Return the (x, y) coordinate for the center point of the cell that contains the specified text.  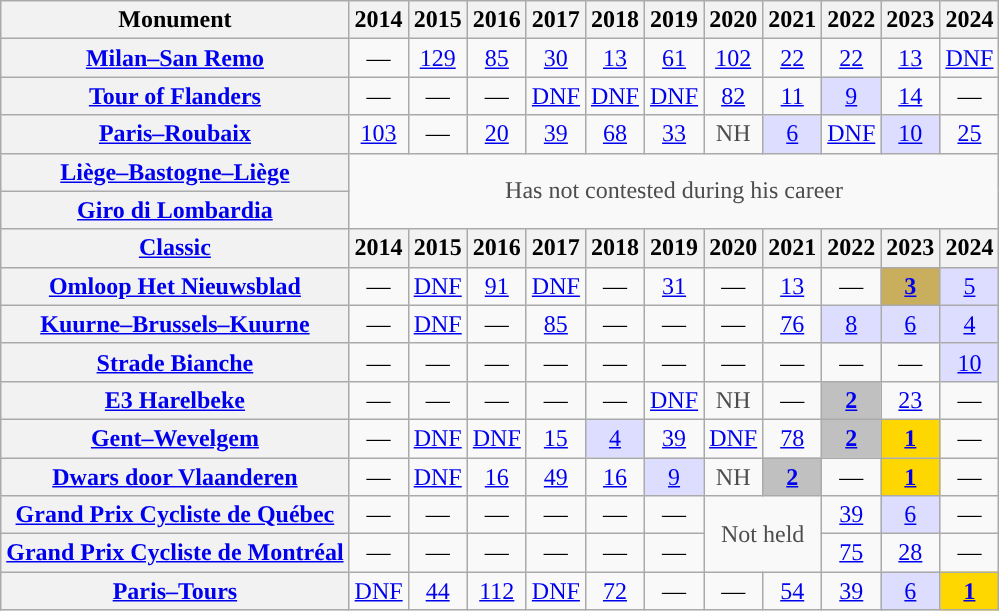
31 (674, 286)
Strade Bianche (175, 362)
76 (792, 324)
Milan–San Remo (175, 58)
Kuurne–Brussels–Kuurne (175, 324)
102 (734, 58)
11 (792, 96)
23 (910, 400)
15 (556, 438)
Grand Prix Cycliste de Montréal (175, 553)
30 (556, 58)
112 (496, 591)
33 (674, 134)
Not held (763, 534)
75 (852, 553)
Giro di Lombardia (175, 210)
Classic (175, 248)
61 (674, 58)
Gent–Wevelgem (175, 438)
20 (496, 134)
8 (852, 324)
68 (614, 134)
129 (438, 58)
Paris–Tours (175, 591)
72 (614, 591)
Tour of Flanders (175, 96)
Liège–Bastogne–Liège (175, 172)
103 (378, 134)
25 (970, 134)
3 (910, 286)
28 (910, 553)
Dwars door Vlaanderen (175, 477)
Grand Prix Cycliste de Québec (175, 515)
54 (792, 591)
Paris–Roubaix (175, 134)
82 (734, 96)
E3 Harelbeke (175, 400)
14 (910, 96)
Monument (175, 20)
Has not contested during his career (674, 191)
91 (496, 286)
Omloop Het Nieuwsblad (175, 286)
49 (556, 477)
44 (438, 591)
5 (970, 286)
78 (792, 438)
